Search for the cell housing the specified text and yield its (x, y) center coordinate. 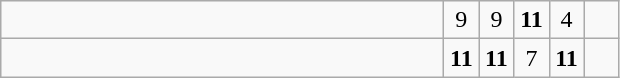
4 (566, 20)
7 (532, 58)
